Output the [X, Y] coordinate of the center of the cell containing the given text.  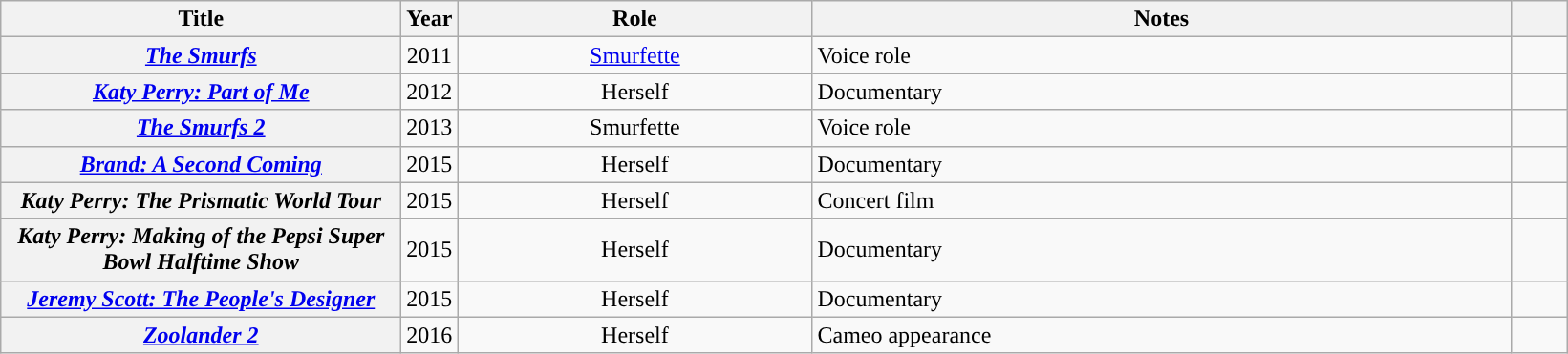
2011 [430, 55]
2016 [430, 335]
Cameo appearance [1162, 335]
Katy Perry: Making of the Pepsi Super Bowl Halftime Show [201, 250]
Notes [1162, 19]
The Smurfs [201, 55]
Year [430, 19]
Concert film [1162, 200]
Role [634, 19]
Jeremy Scott: The People's Designer [201, 299]
Katy Perry: Part of Me [201, 92]
Title [201, 19]
2013 [430, 128]
Katy Perry: The Prismatic World Tour [201, 200]
The Smurfs 2 [201, 128]
Zoolander 2 [201, 335]
2012 [430, 92]
Brand: A Second Coming [201, 164]
